Detect which cell encompasses the target text, then output its (x, y) center coordinate. 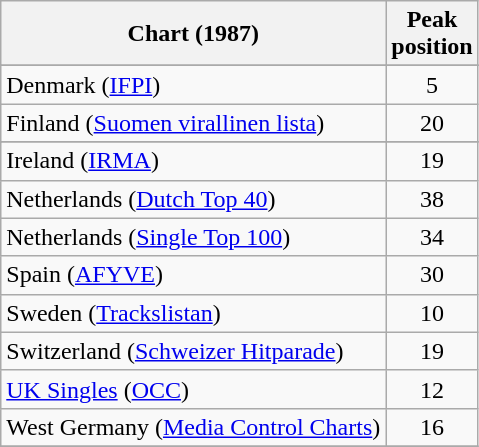
Spain (AFYVE) (194, 275)
UK Singles (OCC) (194, 389)
Chart (1987) (194, 34)
12 (432, 389)
5 (432, 85)
16 (432, 427)
Ireland (IRMA) (194, 161)
34 (432, 237)
West Germany (Media Control Charts) (194, 427)
Finland (Suomen virallinen lista) (194, 123)
Denmark (IFPI) (194, 85)
Netherlands (Single Top 100) (194, 237)
20 (432, 123)
38 (432, 199)
10 (432, 313)
30 (432, 275)
Netherlands (Dutch Top 40) (194, 199)
Peakposition (432, 34)
Sweden (Trackslistan) (194, 313)
Switzerland (Schweizer Hitparade) (194, 351)
